Provide the [X, Y] coordinate of the cell's center where the given text is located.  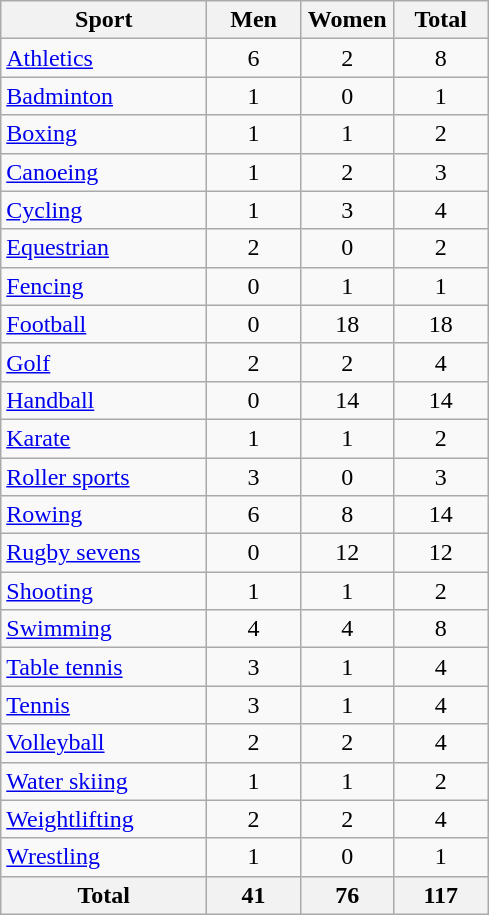
Volleyball [104, 743]
Equestrian [104, 248]
117 [441, 895]
41 [254, 895]
Weightlifting [104, 819]
Karate [104, 438]
Swimming [104, 629]
Wrestling [104, 857]
Water skiing [104, 781]
Tennis [104, 705]
Shooting [104, 591]
Rugby sevens [104, 553]
Boxing [104, 134]
Men [254, 20]
Women [347, 20]
Rowing [104, 515]
Table tennis [104, 667]
Handball [104, 400]
Cycling [104, 210]
76 [347, 895]
Canoeing [104, 172]
Football [104, 324]
Golf [104, 362]
Athletics [104, 58]
Roller sports [104, 477]
Badminton [104, 96]
Fencing [104, 286]
Sport [104, 20]
